For the text-containing cell, return its midpoint in (x, y) coordinate format. 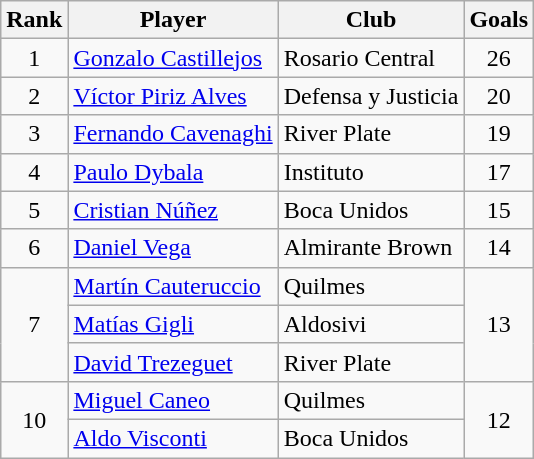
Player (173, 20)
14 (499, 248)
10 (34, 419)
15 (499, 210)
7 (34, 324)
5 (34, 210)
Víctor Piriz Alves (173, 96)
Miguel Caneo (173, 400)
Daniel Vega (173, 248)
13 (499, 324)
Cristian Núñez (173, 210)
2 (34, 96)
20 (499, 96)
Martín Cauteruccio (173, 286)
Aldosivi (371, 324)
19 (499, 134)
David Trezeguet (173, 362)
Goals (499, 20)
Rosario Central (371, 58)
Paulo Dybala (173, 172)
Defensa y Justicia (371, 96)
1 (34, 58)
12 (499, 419)
Instituto (371, 172)
Fernando Cavenaghi (173, 134)
Club (371, 20)
Matías Gigli (173, 324)
26 (499, 58)
17 (499, 172)
3 (34, 134)
4 (34, 172)
6 (34, 248)
Almirante Brown (371, 248)
Aldo Visconti (173, 438)
Gonzalo Castillejos (173, 58)
Rank (34, 20)
